Provide the [X, Y] coordinate of the cell's center where the given text is located.  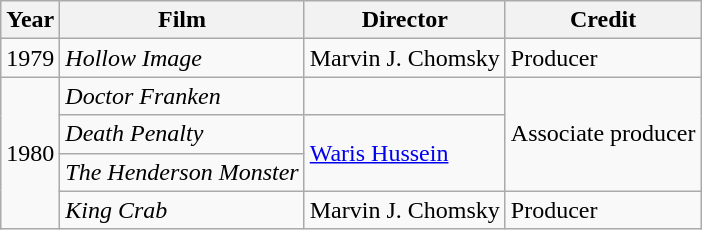
Death Penalty [182, 134]
Waris Hussein [404, 153]
The Henderson Monster [182, 172]
Director [404, 20]
Credit [603, 20]
Year [30, 20]
Hollow Image [182, 58]
1979 [30, 58]
Film [182, 20]
Associate producer [603, 134]
Doctor Franken [182, 96]
King Crab [182, 210]
1980 [30, 153]
